Locate the cell with the specified text and output its (X, Y) center coordinate. 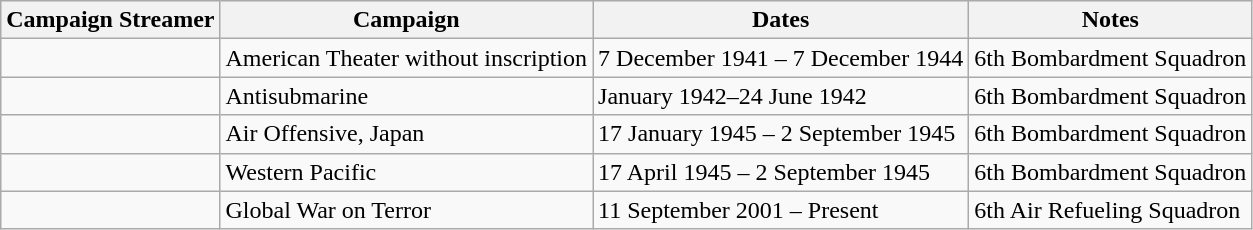
11 September 2001 – Present (781, 210)
Air Offensive, Japan (406, 134)
Notes (1110, 20)
17 January 1945 – 2 September 1945 (781, 134)
American Theater without inscription (406, 58)
Antisubmarine (406, 96)
6th Air Refueling Squadron (1110, 210)
Dates (781, 20)
17 April 1945 – 2 September 1945 (781, 172)
Campaign (406, 20)
7 December 1941 – 7 December 1944 (781, 58)
Global War on Terror (406, 210)
January 1942–24 June 1942 (781, 96)
Western Pacific (406, 172)
Campaign Streamer (110, 20)
